Return the (X, Y) coordinate for the center point of the cell that contains the specified text.  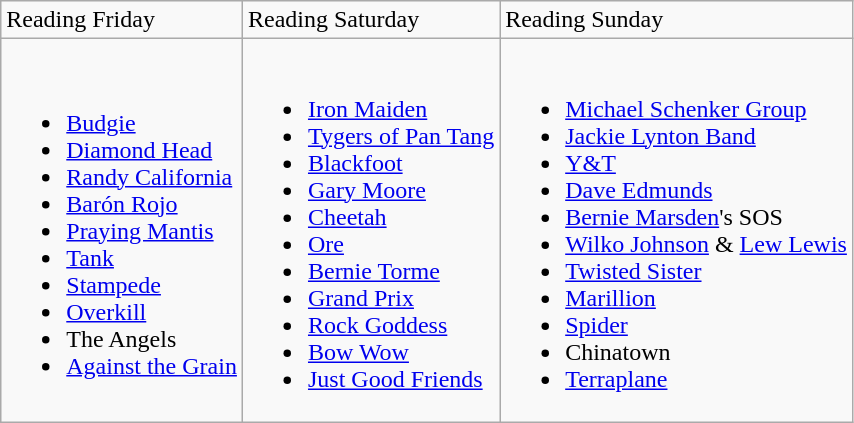
Iron MaidenTygers of Pan TangBlackfootGary MooreCheetahOreBernie TormeGrand PrixRock GoddessBow WowJust Good Friends (370, 230)
Reading Saturday (370, 20)
BudgieDiamond HeadRandy CaliforniaBarón RojoPraying MantisTankStampedeOverkillThe AngelsAgainst the Grain (122, 230)
Reading Sunday (676, 20)
Reading Friday (122, 20)
Michael Schenker GroupJackie Lynton BandY&TDave EdmundsBernie Marsden's SOSWilko Johnson & Lew LewisTwisted SisterMarillionSpiderChinatownTerraplane (676, 230)
